Detect which cell encompasses the target text, then output its (X, Y) center coordinate. 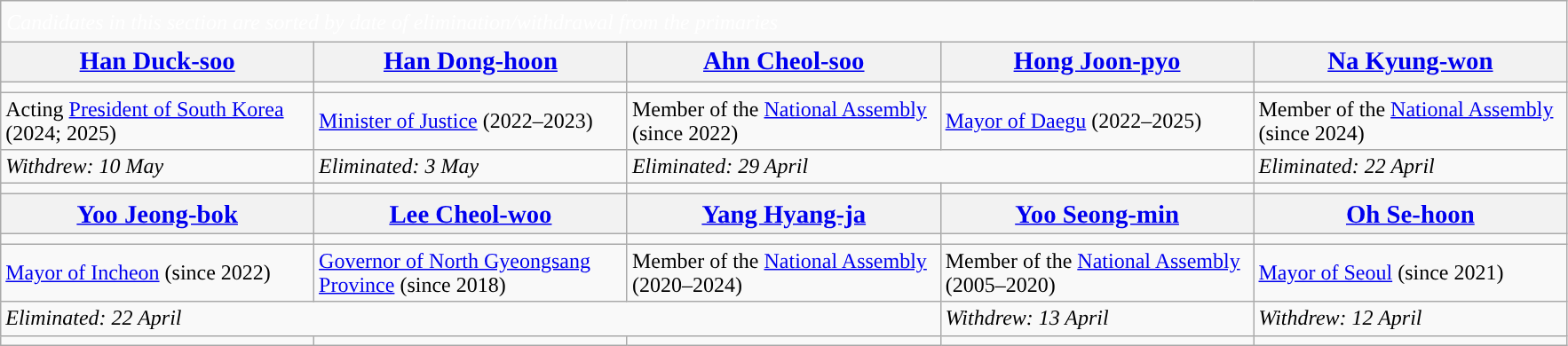
Candidates in this section are sorted by date of elimination/withdrawal from the primaries (784, 21)
Na Kyung-won (1410, 62)
Member of the National Assembly (2020–2024) (783, 273)
Member of the National Assembly (since 2022) (783, 121)
Hong Joon-pyo (1097, 62)
Eliminated: 29 April (940, 167)
Acting President of South Korea (2024; 2025) (158, 121)
Member of the National Assembly (2005–2020) (1097, 273)
Withdrew: 13 April (1097, 318)
Eliminated: 3 May (471, 167)
Mayor of Daegu (2022–2025) (1097, 121)
Han Duck-soo (158, 62)
Member of the National Assembly (since 2024) (1410, 121)
Mayor of Incheon (since 2022) (158, 273)
Yoo Seong-min (1097, 214)
Minister of Justice (2022–2023) (471, 121)
Han Dong-hoon (471, 62)
Governor of North Gyeongsang Province (since 2018) (471, 273)
Withdrew: 12 April (1410, 318)
Ahn Cheol-soo (783, 62)
Yoo Jeong-bok (158, 214)
Lee Cheol-woo (471, 214)
Withdrew: 10 May (158, 167)
Mayor of Seoul (since 2021) (1410, 273)
Oh Se-hoon (1410, 214)
Yang Hyang-ja (783, 214)
